For the text-containing cell, return its midpoint in [X, Y] coordinate format. 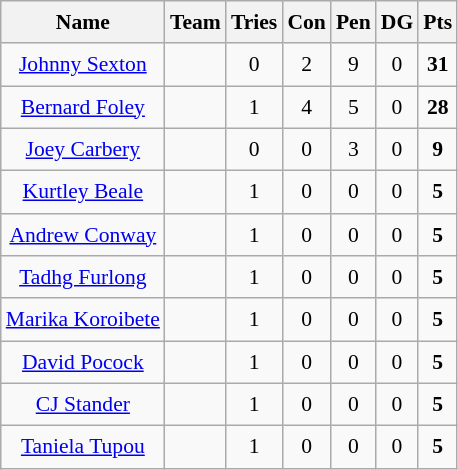
31 [438, 66]
Pen [354, 22]
2 [306, 66]
3 [354, 150]
CJ Stander [83, 406]
Team [196, 22]
Tries [254, 22]
Andrew Conway [83, 236]
Johnny Sexton [83, 66]
Joey Carbery [83, 150]
Name [83, 22]
28 [438, 108]
Pts [438, 22]
David Pocock [83, 362]
Tadhg Furlong [83, 278]
Con [306, 22]
DG [398, 22]
Bernard Foley [83, 108]
Marika Koroibete [83, 320]
Taniela Tupou [83, 448]
4 [306, 108]
Kurtley Beale [83, 192]
